Search for the cell housing the specified text and yield its (X, Y) center coordinate. 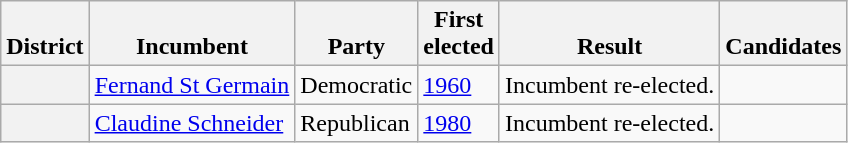
Party (356, 34)
Republican (356, 123)
Candidates (784, 34)
Firstelected (459, 34)
Democratic (356, 85)
Claudine Schneider (192, 123)
1960 (459, 85)
1980 (459, 123)
Incumbent (192, 34)
District (45, 34)
Result (609, 34)
Fernand St Germain (192, 85)
